Return the [X, Y] coordinate for the center point of the cell that contains the specified text.  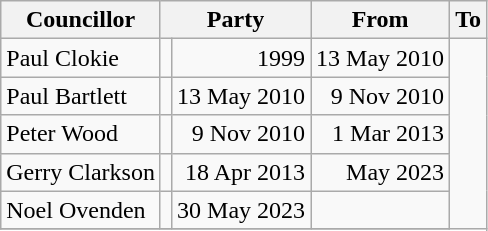
Party [235, 20]
Paul Bartlett [81, 96]
30 May 2023 [242, 210]
18 Apr 2013 [242, 172]
1999 [242, 58]
May 2023 [380, 172]
To [468, 20]
Noel Ovenden [81, 210]
Paul Clokie [81, 58]
Councillor [81, 20]
Gerry Clarkson [81, 172]
From [380, 20]
1 Mar 2013 [380, 134]
Peter Wood [81, 134]
